Capture the cell that displays the provided text and extract its (X, Y) central coordinate. 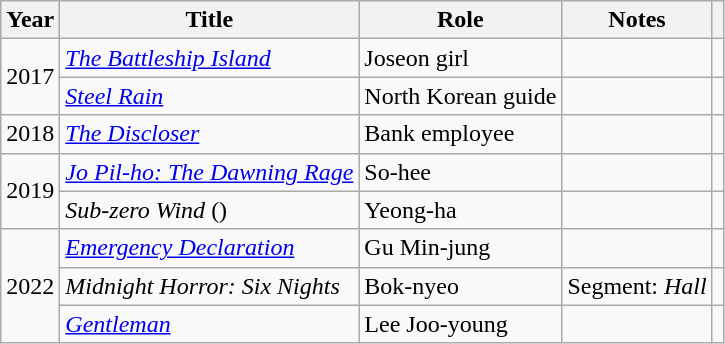
North Korean guide (460, 96)
Lee Joo-young (460, 324)
The Battleship Island (210, 58)
Role (460, 20)
Gu Min-jung (460, 248)
Yeong-ha (460, 210)
Joseon girl (460, 58)
Jo Pil-ho: The Dawning Rage (210, 172)
Bok-nyeo (460, 286)
2018 (30, 134)
Midnight Horror: Six Nights (210, 286)
Title (210, 20)
Steel Rain (210, 96)
Emergency Declaration (210, 248)
Gentleman (210, 324)
2019 (30, 191)
Year (30, 20)
The Discloser (210, 134)
So-hee (460, 172)
2017 (30, 77)
2022 (30, 286)
Sub-zero Wind () (210, 210)
Segment: Hall (637, 286)
Bank employee (460, 134)
Notes (637, 20)
